Search for the cell housing the specified text and yield its (x, y) center coordinate. 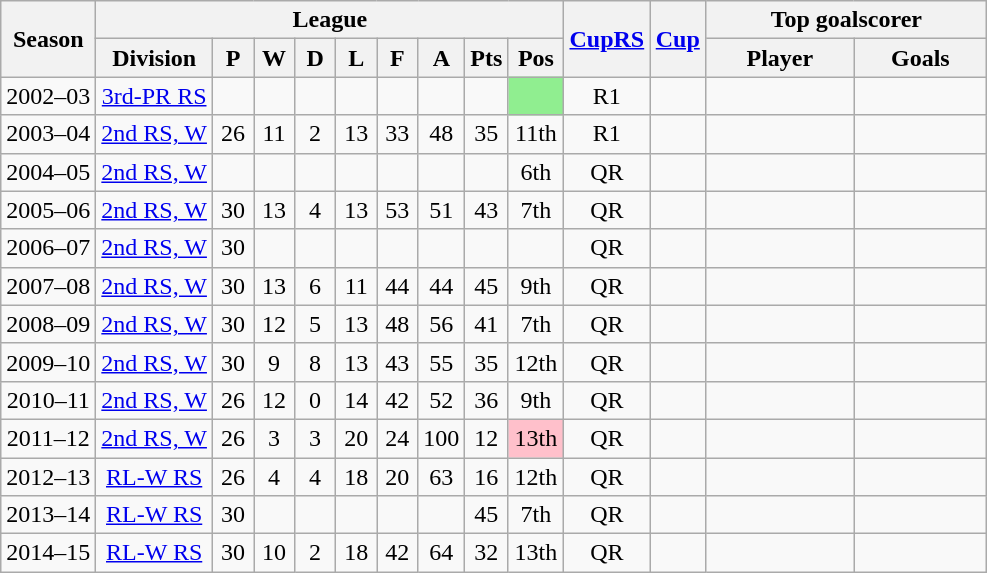
32 (486, 553)
36 (486, 400)
6 (316, 286)
Player (780, 58)
F (398, 58)
2007–08 (48, 286)
Division (154, 58)
100 (442, 438)
W (274, 58)
L (356, 58)
16 (486, 477)
41 (486, 324)
24 (398, 438)
2002–03 (48, 96)
Season (48, 39)
Top goalscorer (846, 20)
9 (274, 362)
Cup (678, 39)
63 (442, 477)
Goals (920, 58)
11th (536, 134)
P (232, 58)
Pos (536, 58)
2011–12 (48, 438)
League (330, 20)
Pts (486, 58)
64 (442, 553)
8 (316, 362)
2004–05 (48, 172)
51 (442, 210)
2012–13 (48, 477)
10 (274, 553)
0 (316, 400)
2008–09 (48, 324)
2010–11 (48, 400)
3rd-PR RS (154, 96)
2006–07 (48, 248)
2014–15 (48, 553)
A (442, 58)
6th (536, 172)
33 (398, 134)
2005–06 (48, 210)
52 (442, 400)
D (316, 58)
2013–14 (48, 515)
55 (442, 362)
2009–10 (48, 362)
5 (316, 324)
56 (442, 324)
14 (356, 400)
CupRS (607, 39)
53 (398, 210)
2003–04 (48, 134)
